Pinpoint the cell where the given text exists, returning its [x, y] midpoint coordinate. 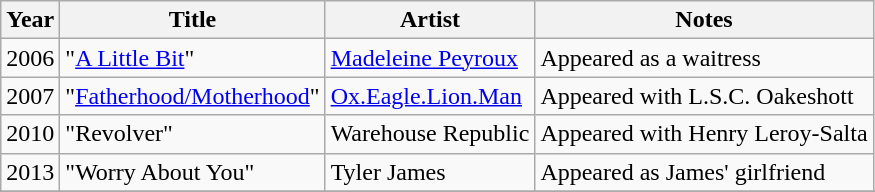
2013 [30, 172]
Madeleine Peyroux [430, 58]
Notes [704, 20]
Appeared with L.S.C. Oakeshott [704, 96]
Appeared as a waitress [704, 58]
"Revolver" [192, 134]
Appeared with Henry Leroy-Salta [704, 134]
Year [30, 20]
"Worry About You" [192, 172]
"A Little Bit" [192, 58]
2006 [30, 58]
Ox.Eagle.Lion.Man [430, 96]
Appeared as James' girlfriend [704, 172]
Artist [430, 20]
Tyler James [430, 172]
2007 [30, 96]
2010 [30, 134]
Warehouse Republic [430, 134]
Title [192, 20]
"Fatherhood/Motherhood" [192, 96]
